Output the [x, y] coordinate of the center of the cell containing the given text.  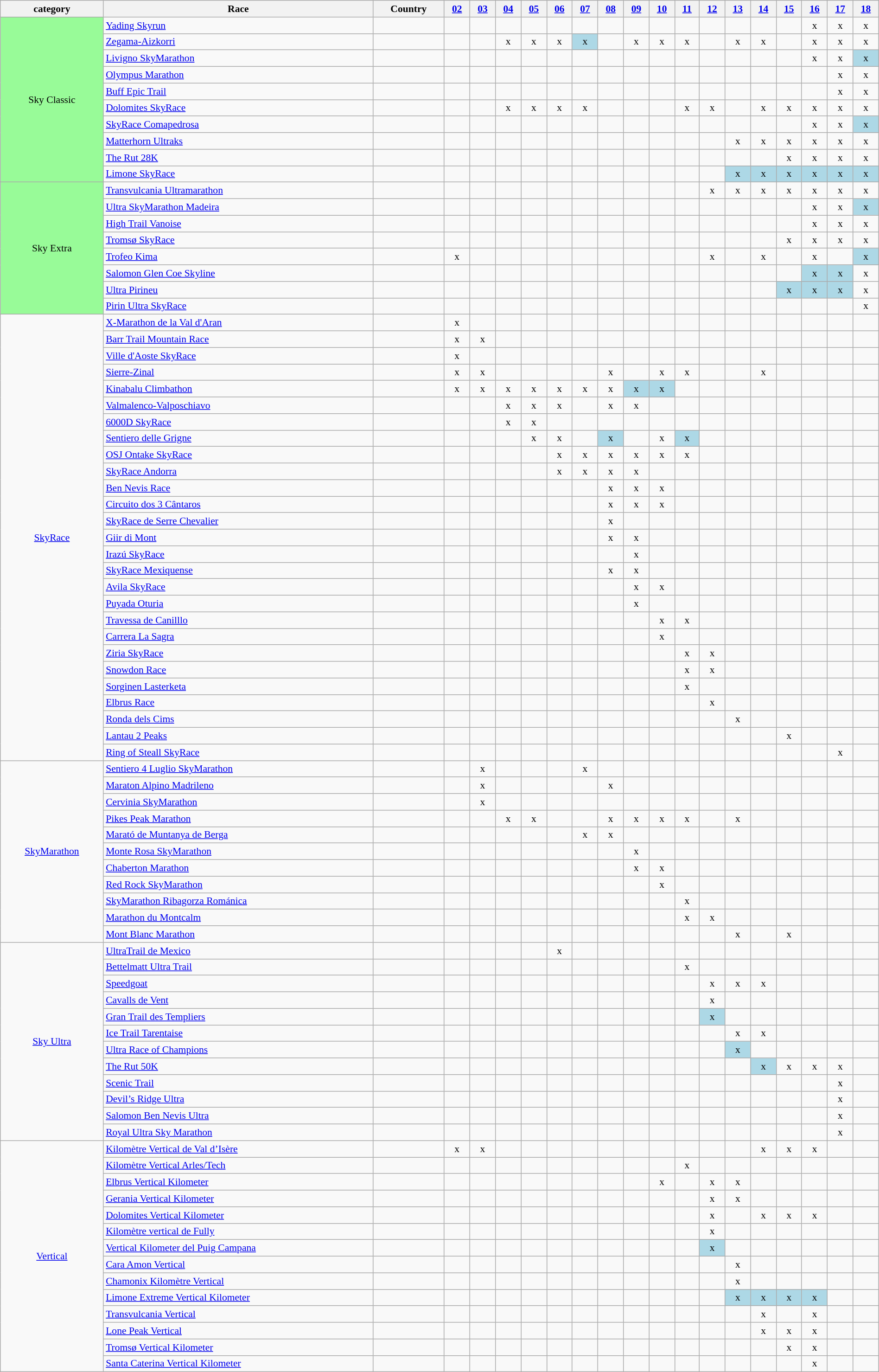
Gran Trail des Templiers [238, 1017]
Ben Nevis Race [238, 488]
Pirin Ultra SkyRace [238, 306]
Barr Trail Mountain Race [238, 340]
11 [687, 9]
SkyRace Andorra [238, 472]
Ville d'Aoste SkyRace [238, 356]
Cervinia SkyMarathon [238, 802]
6000D SkyRace [238, 422]
Ice Trail Tarentaise [238, 1033]
Circuito dos 3 Cântaros [238, 505]
Matterhorn Ultraks [238, 141]
Gerania Vertical Kilometer [238, 1199]
Cavalls de Vent [238, 1000]
Race [238, 9]
Lone Peak Vertical [238, 1331]
OSJ Ontake SkyRace [238, 455]
Speedgoat [238, 984]
Chamonix Kilomètre Vertical [238, 1281]
05 [534, 9]
Snowdon Race [238, 670]
Mont Blanc Marathon [238, 934]
Ziria SkyRace [238, 654]
X-Marathon de la Val d'Aran [238, 323]
Puyada Oturia [238, 604]
Zegama-Aizkorri [238, 42]
Lantau 2 Peaks [238, 736]
Limone SkyRace [238, 174]
Bettelmatt Ultra Trail [238, 967]
Royal Ultra Sky Marathon [238, 1133]
Ultra SkyMarathon Madeira [238, 207]
Sentiero 4 Luglio SkyMarathon [238, 769]
Kilomètre vertical de Fully [238, 1231]
Elbrus Vertical Kilometer [238, 1182]
SkyMarathon [52, 852]
Maraton Alpino Madrileno [238, 786]
category [52, 9]
Avila SkyRace [238, 587]
Ultra Race of Champions [238, 1050]
UltraTrail de Mexico [238, 951]
Giir di Mont [238, 538]
16 [814, 9]
Valmalenco-Valposchiavo [238, 405]
The Rut 28K [238, 158]
Transvulcania Ultramarathon [238, 191]
Sorginen Lasterketa [238, 686]
Ultra Pirineu [238, 290]
Dolomites SkyRace [238, 108]
08 [611, 9]
Sky Classic [52, 100]
SkyRace Mexiquense [238, 571]
Irazú SkyRace [238, 554]
Tromsø Vertical Kilometer [238, 1347]
SkyRace de Serre Chevalier [238, 521]
Sky Extra [52, 249]
Sentiero delle Grigne [238, 438]
Yading Skyrun [238, 26]
Ronda dels Cims [238, 719]
10 [662, 9]
Elbrus Race [238, 703]
Buff Epic Trail [238, 91]
13 [738, 9]
14 [763, 9]
Marató de Muntanya de Berga [238, 835]
Travessa de Canilllo [238, 620]
Dolomites Vertical Kilometer [238, 1215]
02 [457, 9]
Sky Ultra [52, 1042]
Livigno SkyMarathon [238, 58]
07 [585, 9]
Vertical [52, 1256]
18 [866, 9]
Scenic Trail [238, 1083]
12 [712, 9]
Ring of Steall SkyRace [238, 752]
Olympus Marathon [238, 75]
Devil’s Ridge Ultra [238, 1099]
06 [559, 9]
03 [482, 9]
Sierre-Zinal [238, 372]
09 [636, 9]
17 [840, 9]
Salomon Glen Coe Skyline [238, 273]
Kinabalu Climbathon [238, 389]
15 [789, 9]
Limone Extreme Vertical Kilometer [238, 1298]
Cara Amon Vertical [238, 1265]
04 [508, 9]
SkyRace Comapedrosa [238, 125]
Tromsø SkyRace [238, 240]
Monte Rosa SkyMarathon [238, 852]
High Trail Vanoise [238, 224]
The Rut 50K [238, 1066]
Trofeo Kima [238, 257]
Chaberton Marathon [238, 868]
Salomon Ben Nevis Ultra [238, 1116]
Marathon du Montcalm [238, 918]
Transvulcania Vertical [238, 1314]
Santa Caterina Vertical Kilometer [238, 1364]
Country [409, 9]
Kilomètre Vertical Arles/Tech [238, 1166]
Carrera La Sagra [238, 637]
Red Rock SkyMarathon [238, 885]
Vertical Kilometer del Puig Campana [238, 1248]
Kilomètre Vertical de Val d’Isère [238, 1149]
SkyMarathon Ribagorza Románica [238, 901]
SkyRace [52, 538]
Pikes Peak Marathon [238, 819]
